Identify which cell holds the provided text, then report its (X, Y) central coordinate. 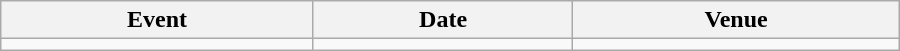
Date (443, 20)
Event (158, 20)
Venue (736, 20)
